Determine the [x, y] coordinate at the center of the cell enclosing the given text.  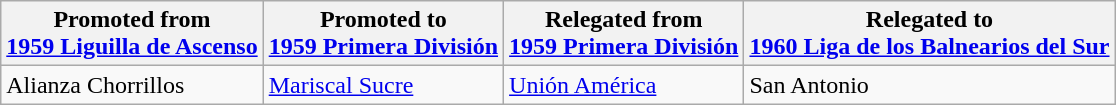
San Antonio [930, 85]
Alianza Chorrillos [132, 85]
Unión América [624, 85]
Promoted from1959 Liguilla de Ascenso [132, 34]
Relegated to1960 Liga de los Balnearios del Sur [930, 34]
Relegated from1959 Primera División [624, 34]
Mariscal Sucre [383, 85]
Promoted to1959 Primera División [383, 34]
